Identify which cell holds the provided text, then report its (X, Y) central coordinate. 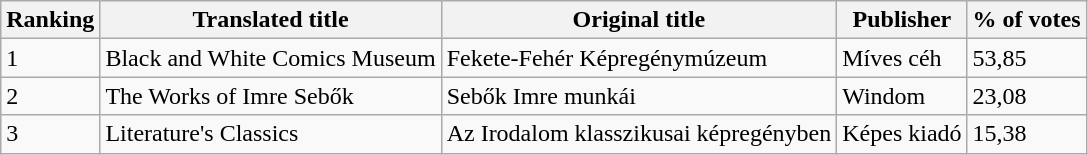
Sebők Imre munkái (639, 96)
1 (50, 58)
Az Irodalom klasszikusai képregényben (639, 134)
Literature's Classics (270, 134)
2 (50, 96)
Windom (902, 96)
Míves céh (902, 58)
3 (50, 134)
Black and White Comics Museum (270, 58)
Original title (639, 20)
Translated title (270, 20)
Publisher (902, 20)
Ranking (50, 20)
23,08 (1026, 96)
15,38 (1026, 134)
Fekete-Fehér Képregénymúzeum (639, 58)
53,85 (1026, 58)
% of votes (1026, 20)
Képes kiadó (902, 134)
The Works of Imre Sebők (270, 96)
